Return the (X, Y) coordinate for the center point of the cell that contains the specified text.  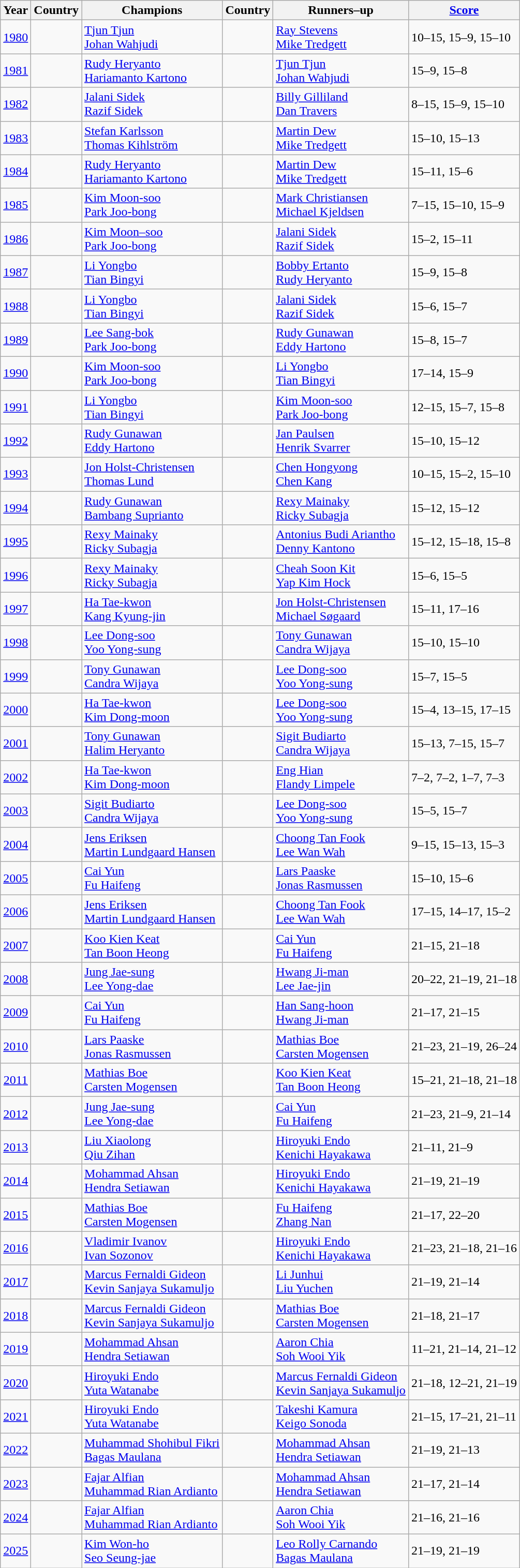
Takeshi Kamura Keigo Sonoda (341, 1416)
15–11, 15–6 (464, 172)
10–15, 15–9, 15–10 (464, 37)
2001 (16, 744)
21–19, 21–14 (464, 1281)
Liu Xiaolong Qiu Zihan (152, 1147)
Billy Gilliland Dan Travers (341, 104)
15–10, 15–6 (464, 878)
Leo Rolly Carnando Bagas Maulana (341, 1551)
Ha Tae-kwon Kang Kyung-jin (152, 609)
2012 (16, 1114)
2010 (16, 1047)
Cheah Soon Kit Yap Kim Hock (341, 575)
2017 (16, 1281)
1982 (16, 104)
1997 (16, 609)
2021 (16, 1416)
Eng Hian Flandy Limpele (341, 777)
2014 (16, 1181)
Jon Holst-Christensen Michael Søgaard (341, 609)
21–17, 22–20 (464, 1214)
Antonius Budi Ariantho Denny Kantono (341, 542)
15–10, 15–10 (464, 642)
15–12, 15–18, 15–8 (464, 542)
2013 (16, 1147)
1985 (16, 205)
Han Sang-hoon Hwang Ji-man (341, 1013)
2020 (16, 1383)
7–15, 15–10, 15–9 (464, 205)
15–7, 15–5 (464, 676)
15–6, 15–7 (464, 306)
1981 (16, 70)
Li Junhui Liu Yuchen (341, 1281)
2000 (16, 710)
21–23, 21–9, 21–14 (464, 1114)
15–8, 15–7 (464, 339)
Li YongboTian Bingyi (152, 306)
2018 (16, 1316)
1988 (16, 306)
Mark Christiansen Michael Kjeldsen (341, 205)
21–11, 21–9 (464, 1147)
Vladimir Ivanov Ivan Sozonov (152, 1248)
2019 (16, 1349)
2015 (16, 1214)
Tony GunawanHalim Heryanto (152, 744)
1994 (16, 508)
2023 (16, 1483)
1992 (16, 441)
17–15, 14–17, 15–2 (464, 911)
2016 (16, 1248)
15–6, 15–5 (464, 575)
2002 (16, 777)
Kim Won-ho Seo Seung-jae (152, 1551)
1999 (16, 676)
Bobby ErtantoRudy Heryanto (341, 272)
7–2, 7–2, 1–7, 7–3 (464, 777)
1993 (16, 475)
15–12, 15–12 (464, 508)
Fu Haifeng Zhang Nan (341, 1214)
2009 (16, 1013)
Mathias BoeCarsten Mogensen (341, 1316)
Lee Sang-bokPark Joo-bong (152, 339)
Hwang Ji-man Lee Jae-jin (341, 979)
2024 (16, 1517)
1996 (16, 575)
Mohammad AhsanHendra Setiawan (152, 1181)
2003 (16, 811)
12–15, 15–7, 15–8 (464, 406)
21–19, 21–13 (464, 1450)
8–15, 15–9, 15–10 (464, 104)
15–13, 7–15, 15–7 (464, 744)
21–17, 21–14 (464, 1483)
Rudy GunawanBambang Suprianto (152, 508)
1991 (16, 406)
Jon Holst-ChristensenThomas Lund (152, 475)
Rexy MainakyRicky Subagja (341, 508)
2004 (16, 844)
9–15, 15–13, 15–3 (464, 844)
21–18, 21–17 (464, 1316)
15–10, 15–13 (464, 138)
15–11, 17–16 (464, 609)
21–18, 12–21, 21–19 (464, 1383)
Score (464, 10)
20–22, 21–19, 21–18 (464, 979)
Champions (152, 10)
1983 (16, 138)
10–15, 15–2, 15–10 (464, 475)
1984 (16, 172)
21–15, 21–18 (464, 945)
Cai YunFu Haifeng (152, 878)
21–15, 17–21, 21–11 (464, 1416)
2025 (16, 1551)
15–10, 15–12 (464, 441)
15–2, 15–11 (464, 239)
Jan PaulsenHenrik Svarrer (341, 441)
21–23, 21–18, 21–16 (464, 1248)
1987 (16, 272)
2006 (16, 911)
15–21, 21–18, 21–18 (464, 1080)
1986 (16, 239)
2007 (16, 945)
Chen HongyongChen Kang (341, 475)
2005 (16, 878)
2011 (16, 1080)
21–23, 21–19, 26–24 (464, 1047)
15–4, 13–15, 17–15 (464, 710)
2022 (16, 1450)
Runners–up (341, 10)
15–5, 15–7 (464, 811)
21–17, 21–15 (464, 1013)
1980 (16, 37)
1990 (16, 373)
Ray Stevens Mike Tredgett (341, 37)
11–21, 21–14, 21–12 (464, 1349)
17–14, 15–9 (464, 373)
Kim Moon–soo Park Joo-bong (152, 239)
1995 (16, 542)
1989 (16, 339)
2008 (16, 979)
Muhammad Shohibul Fikri Bagas Maulana (152, 1450)
Year (16, 10)
Stefan Karlsson Thomas Kihlström (152, 138)
1998 (16, 642)
21–16, 21–16 (464, 1517)
